Return the (x, y) coordinate for the center point of the cell that contains the specified text.  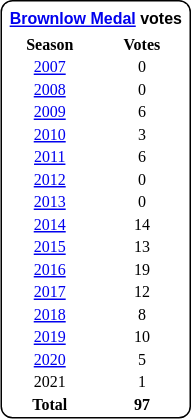
2017 (50, 292)
13 (142, 247)
8 (142, 314)
2020 (50, 360)
2008 (50, 90)
2007 (50, 67)
Votes (142, 44)
97 (142, 404)
2018 (50, 314)
2013 (50, 202)
10 (142, 337)
19 (142, 270)
14 (142, 224)
2009 (50, 112)
3 (142, 134)
2010 (50, 134)
Total (50, 404)
2016 (50, 270)
Brownlow Medal votes (96, 18)
2015 (50, 247)
Season (50, 44)
2012 (50, 180)
5 (142, 360)
12 (142, 292)
2011 (50, 157)
1 (142, 382)
2019 (50, 337)
2021 (50, 382)
2014 (50, 224)
